Capture the cell that displays the provided text and extract its [X, Y] central coordinate. 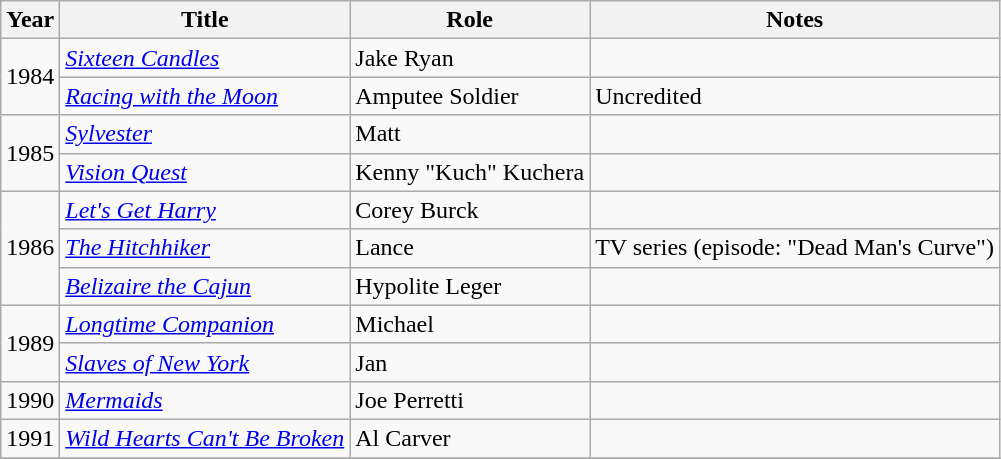
1991 [30, 438]
Vision Quest [205, 172]
Matt [470, 134]
1984 [30, 77]
Belizaire the Cajun [205, 286]
Slaves of New York [205, 362]
Joe Perretti [470, 400]
Al Carver [470, 438]
Michael [470, 324]
Amputee Soldier [470, 96]
The Hitchhiker [205, 248]
Sylvester [205, 134]
Mermaids [205, 400]
1989 [30, 343]
Let's Get Harry [205, 210]
1985 [30, 153]
Sixteen Candles [205, 58]
Title [205, 20]
Wild Hearts Can't Be Broken [205, 438]
Role [470, 20]
Corey Burck [470, 210]
1990 [30, 400]
TV series (episode: "Dead Man's Curve") [795, 248]
Racing with the Moon [205, 96]
Longtime Companion [205, 324]
Notes [795, 20]
Hypolite Leger [470, 286]
Uncredited [795, 96]
Jan [470, 362]
Year [30, 20]
Kenny "Kuch" Kuchera [470, 172]
Jake Ryan [470, 58]
1986 [30, 248]
Lance [470, 248]
